Scan for the cell matching the given text and deliver its (X, Y) coordinate at center. 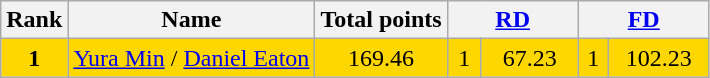
Total points (381, 20)
Name (192, 20)
FD (644, 20)
102.23 (658, 58)
RD (512, 20)
Rank (34, 20)
67.23 (530, 58)
Yura Min / Daniel Eaton (192, 58)
169.46 (381, 58)
